For the text-containing cell, return its midpoint in [x, y] coordinate format. 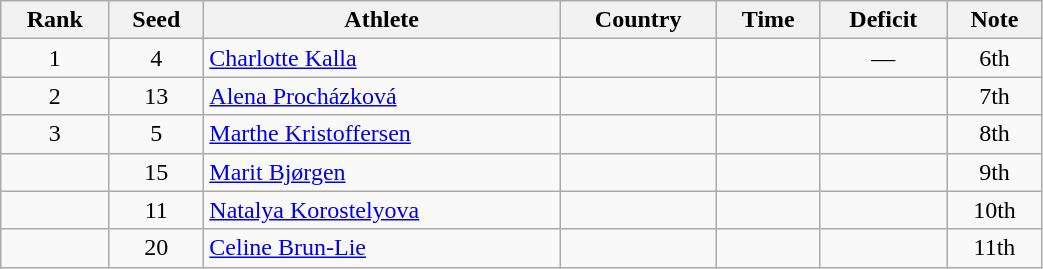
7th [994, 96]
Athlete [382, 20]
— [884, 58]
Country [638, 20]
Natalya Korostelyova [382, 210]
Time [768, 20]
Marthe Kristoffersen [382, 134]
1 [55, 58]
Deficit [884, 20]
11th [994, 248]
10th [994, 210]
20 [156, 248]
Alena Procházková [382, 96]
15 [156, 172]
Rank [55, 20]
11 [156, 210]
2 [55, 96]
6th [994, 58]
5 [156, 134]
Celine Brun-Lie [382, 248]
3 [55, 134]
4 [156, 58]
13 [156, 96]
Marit Bjørgen [382, 172]
Note [994, 20]
8th [994, 134]
9th [994, 172]
Charlotte Kalla [382, 58]
Seed [156, 20]
